Capture the cell that displays the provided text and extract its [X, Y] central coordinate. 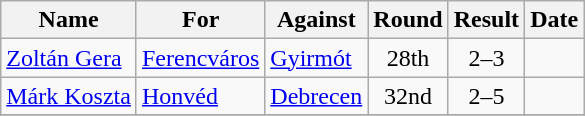
Round [408, 20]
Date [554, 20]
Ferencváros [200, 58]
For [200, 20]
32nd [408, 96]
Honvéd [200, 96]
Zoltán Gera [69, 58]
Result [486, 20]
Debrecen [316, 96]
2–3 [486, 58]
Márk Koszta [69, 96]
Against [316, 20]
Name [69, 20]
2–5 [486, 96]
Gyirmót [316, 58]
28th [408, 58]
